Identify which cell holds the provided text, then report its [X, Y] central coordinate. 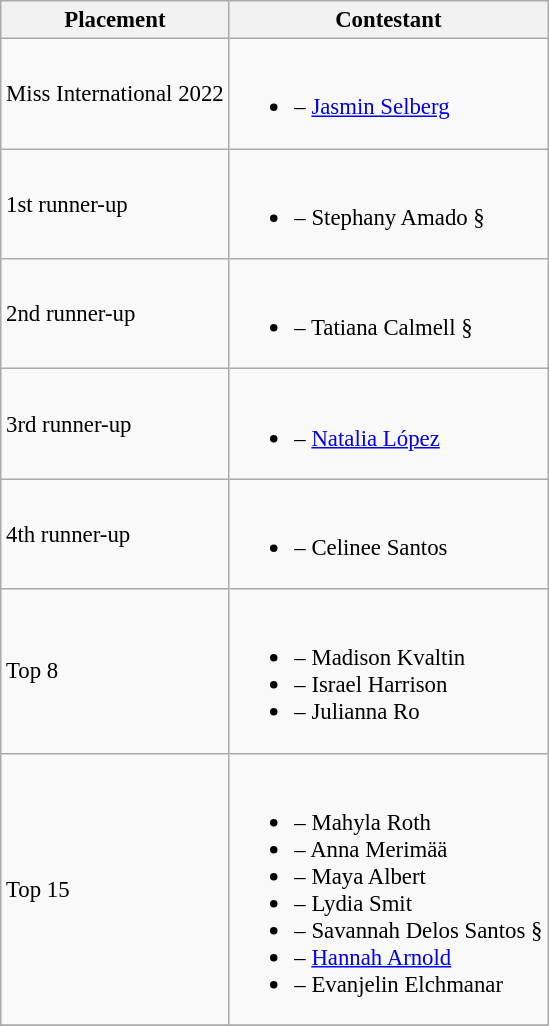
Top 15 [115, 889]
1st runner-up [115, 204]
– Madison Kvaltin – Israel Harrison – Julianna Ro [388, 671]
4th runner-up [115, 534]
– Mahyla Roth – Anna Merimää – Maya Albert – Lydia Smit – Savannah Delos Santos § – Hannah Arnold – Evanjelin Elchmanar [388, 889]
– Stephany Amado § [388, 204]
Contestant [388, 20]
– Natalia López [388, 424]
Miss International 2022 [115, 94]
Placement [115, 20]
Top 8 [115, 671]
2nd runner-up [115, 314]
– Jasmin Selberg [388, 94]
– Tatiana Calmell § [388, 314]
3rd runner-up [115, 424]
– Celinee Santos [388, 534]
